Locate the cell with the specified text and output its (x, y) center coordinate. 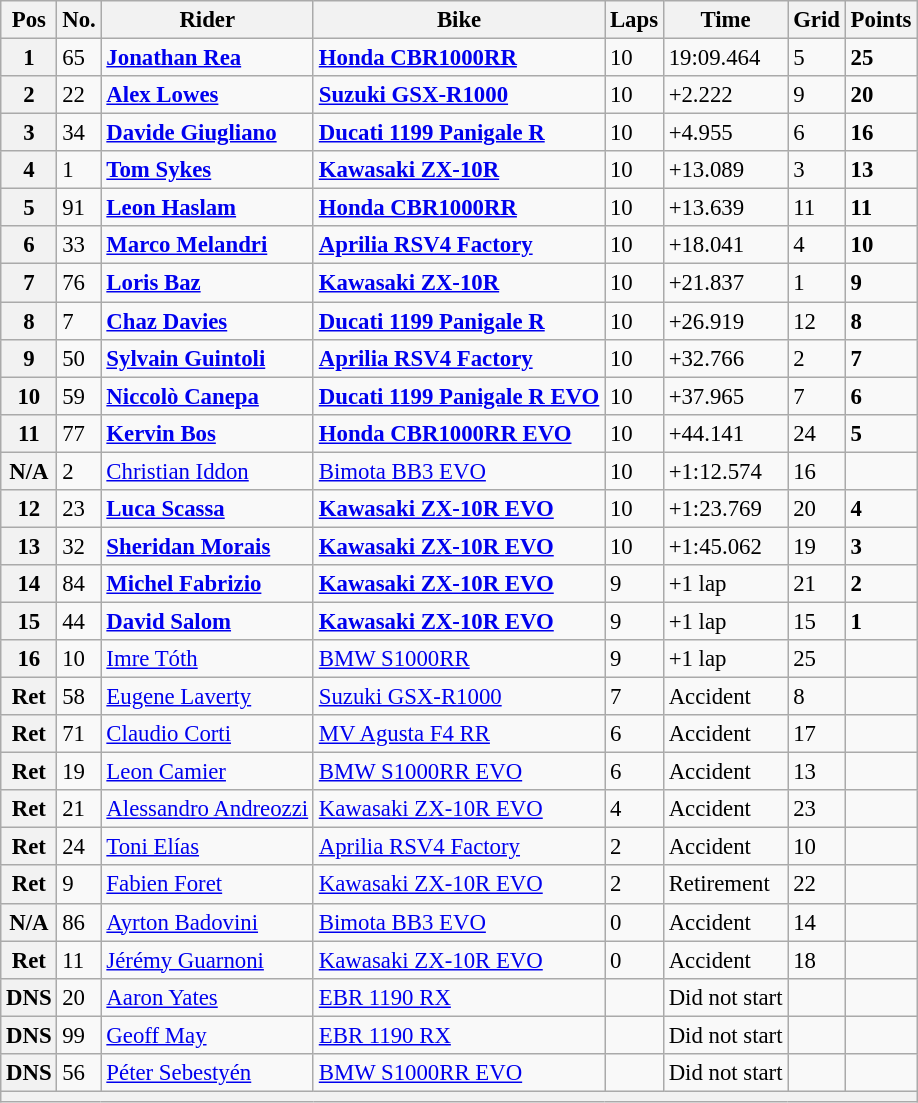
84 (79, 584)
+1:23.769 (725, 509)
BMW S1000RR (458, 659)
+4.955 (725, 133)
+2.222 (725, 95)
+13.089 (725, 170)
Time (725, 20)
Marco Melandri (207, 245)
58 (79, 697)
Loris Baz (207, 283)
Kervin Bos (207, 433)
+1:12.574 (725, 471)
Michel Fabrizio (207, 584)
Jérémy Guarnoni (207, 960)
Luca Scassa (207, 509)
Toni Elías (207, 847)
65 (79, 58)
50 (79, 358)
Leon Haslam (207, 208)
No. (79, 20)
33 (79, 245)
Davide Giugliano (207, 133)
+13.639 (725, 208)
Aaron Yates (207, 997)
86 (79, 922)
+37.965 (725, 396)
Ayrton Badovini (207, 922)
59 (79, 396)
Leon Camier (207, 772)
Jonathan Rea (207, 58)
MV Agusta F4 RR (458, 734)
Grid (816, 20)
18 (816, 960)
Bike (458, 20)
Chaz Davies (207, 321)
Péter Sebestyén (207, 1073)
Pos (29, 20)
91 (79, 208)
Geoff May (207, 1035)
Fabien Foret (207, 885)
34 (79, 133)
Christian Iddon (207, 471)
77 (79, 433)
71 (79, 734)
+44.141 (725, 433)
Imre Tóth (207, 659)
Points (880, 20)
Tom Sykes (207, 170)
Honda CBR1000RR EVO (458, 433)
Niccolò Canepa (207, 396)
56 (79, 1073)
Claudio Corti (207, 734)
44 (79, 621)
19:09.464 (725, 58)
Laps (634, 20)
+32.766 (725, 358)
Rider (207, 20)
Alessandro Andreozzi (207, 809)
+26.919 (725, 321)
Eugene Laverty (207, 697)
David Salom (207, 621)
+21.837 (725, 283)
99 (79, 1035)
Sylvain Guintoli (207, 358)
17 (816, 734)
Ducati 1199 Panigale R EVO (458, 396)
32 (79, 546)
Retirement (725, 885)
76 (79, 283)
+18.041 (725, 245)
+1:45.062 (725, 546)
Sheridan Morais (207, 546)
Alex Lowes (207, 95)
